Extract the (X, Y) coordinate from the center of the cell holding the provided text.  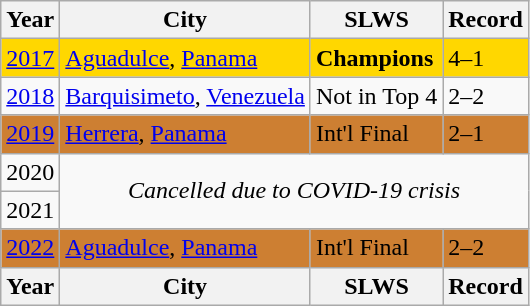
2–1 (486, 134)
2021 (30, 210)
2020 (30, 172)
2022 (30, 248)
2018 (30, 96)
4–1 (486, 58)
Barquisimeto, Venezuela (186, 96)
Not in Top 4 (376, 96)
2017 (30, 58)
Champions (376, 58)
Cancelled due to COVID-19 crisis (294, 191)
Herrera, Panama (186, 134)
2019 (30, 134)
